Locate the cell with the specified text and output its [X, Y] center coordinate. 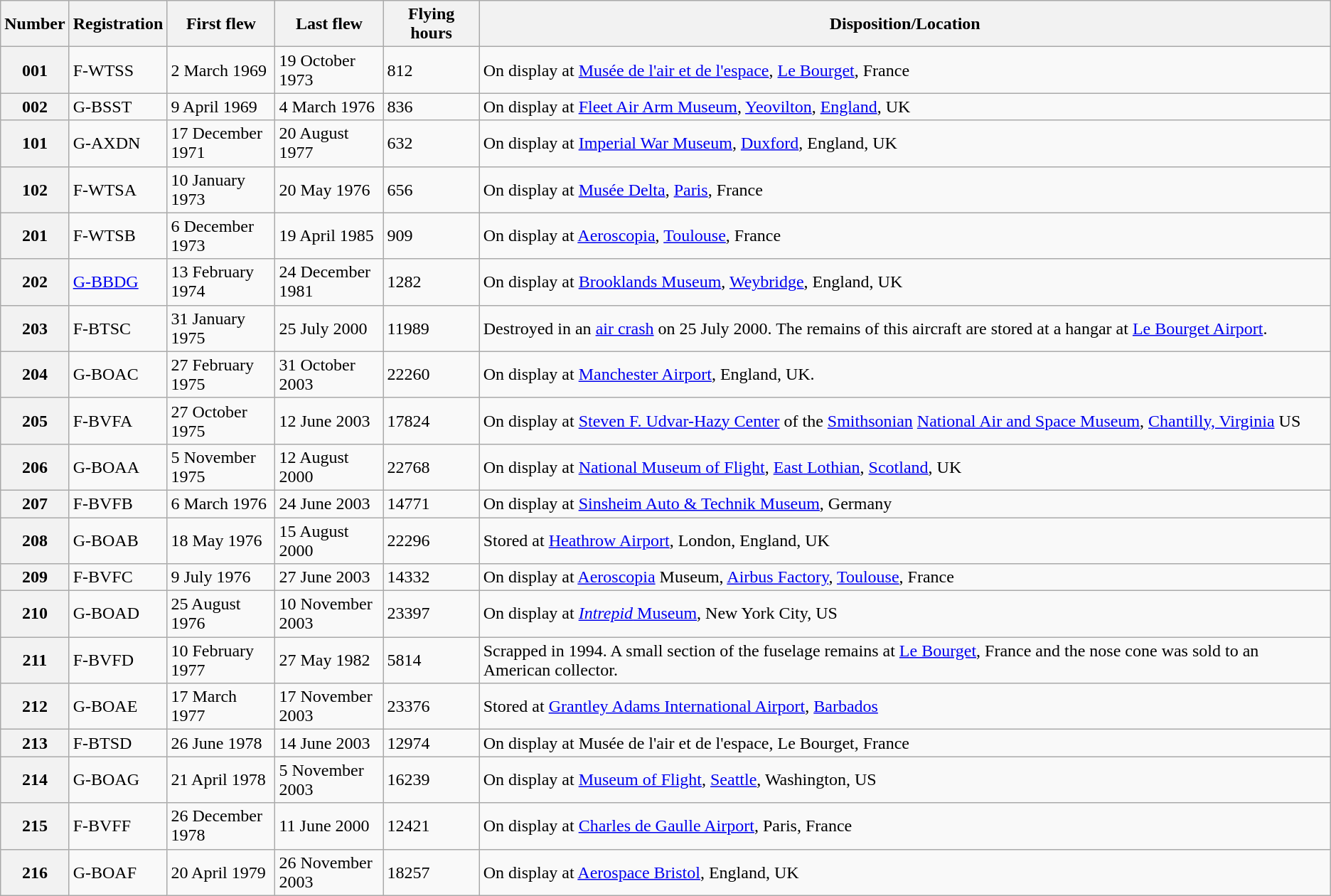
F-BVFF [118, 826]
G-BOAG [118, 779]
16239 [431, 779]
31 January 1975 [221, 329]
On display at Imperial War Museum, Duxford, England, UK [904, 144]
10 November 2003 [329, 614]
202 [35, 282]
10 January 1973 [221, 189]
9 July 1976 [221, 577]
206 [35, 466]
001 [35, 70]
G-BOAA [118, 466]
14 June 2003 [329, 743]
Destroyed in an air crash on 25 July 2000. The remains of this aircraft are stored at a hangar at Le Bourget Airport. [904, 329]
On display at Musée Delta, Paris, France [904, 189]
First flew [221, 24]
2 March 1969 [221, 70]
27 February 1975 [221, 374]
F-WTSA [118, 189]
G-BOAD [118, 614]
11989 [431, 329]
26 November 2003 [329, 872]
17824 [431, 421]
Last flew [329, 24]
17 December 1971 [221, 144]
101 [35, 144]
F-BVFA [118, 421]
G-AXDN [118, 144]
632 [431, 144]
On display at National Museum of Flight, East Lothian, Scotland, UK [904, 466]
213 [35, 743]
215 [35, 826]
On display at Charles de Gaulle Airport, Paris, France [904, 826]
Disposition/Location [904, 24]
Scrapped in 1994. A small section of the fuselage remains at Le Bourget, France and the nose cone was sold to an American collector. [904, 660]
210 [35, 614]
22296 [431, 540]
27 May 1982 [329, 660]
23376 [431, 707]
9 April 1969 [221, 107]
656 [431, 189]
5 November 2003 [329, 779]
F-BVFB [118, 503]
12974 [431, 743]
17 March 1977 [221, 707]
Registration [118, 24]
On display at Museum of Flight, Seattle, Washington, US [904, 779]
Number [35, 24]
On display at Fleet Air Arm Museum, Yeovilton, England, UK [904, 107]
G-BBDG [118, 282]
207 [35, 503]
19 April 1985 [329, 236]
14332 [431, 577]
On display at Aeroscopia, Toulouse, France [904, 236]
12 June 2003 [329, 421]
209 [35, 577]
22768 [431, 466]
F-BVFC [118, 577]
On display at Intrepid Museum, New York City, US [904, 614]
19 October 1973 [329, 70]
F-BTSD [118, 743]
204 [35, 374]
20 May 1976 [329, 189]
6 March 1976 [221, 503]
On display at Sinsheim Auto & Technik Museum, Germany [904, 503]
F-WTSB [118, 236]
25 July 2000 [329, 329]
31 October 2003 [329, 374]
Stored at Heathrow Airport, London, England, UK [904, 540]
14771 [431, 503]
24 June 2003 [329, 503]
20 April 1979 [221, 872]
F-BTSC [118, 329]
10 February 1977 [221, 660]
On display at Manchester Airport, England, UK. [904, 374]
5 November 1975 [221, 466]
23397 [431, 614]
18 May 1976 [221, 540]
27 June 2003 [329, 577]
11 June 2000 [329, 826]
On display at Aerospace Bristol, England, UK [904, 872]
205 [35, 421]
212 [35, 707]
836 [431, 107]
203 [35, 329]
13 February 1974 [221, 282]
F-BVFD [118, 660]
211 [35, 660]
208 [35, 540]
Flying hours [431, 24]
18257 [431, 872]
G-BOAC [118, 374]
1282 [431, 282]
On display at Aeroscopia Museum, Airbus Factory, Toulouse, France [904, 577]
17 November 2003 [329, 707]
812 [431, 70]
26 December 1978 [221, 826]
6 December 1973 [221, 236]
On display at Brooklands Museum, Weybridge, England, UK [904, 282]
G-BOAF [118, 872]
On display at Steven F. Udvar-Hazy Center of the Smithsonian National Air and Space Museum, Chantilly, Virginia US [904, 421]
15 August 2000 [329, 540]
201 [35, 236]
002 [35, 107]
25 August 1976 [221, 614]
4 March 1976 [329, 107]
12 August 2000 [329, 466]
214 [35, 779]
Stored at Grantley Adams International Airport, Barbados [904, 707]
102 [35, 189]
F-WTSS [118, 70]
26 June 1978 [221, 743]
909 [431, 236]
20 August 1977 [329, 144]
G-BOAE [118, 707]
27 October 1975 [221, 421]
G-BOAB [118, 540]
G-BSST [118, 107]
12421 [431, 826]
216 [35, 872]
21 April 1978 [221, 779]
24 December 1981 [329, 282]
5814 [431, 660]
22260 [431, 374]
